From the cell containing the given text, extract its center point as [x, y] coordinate. 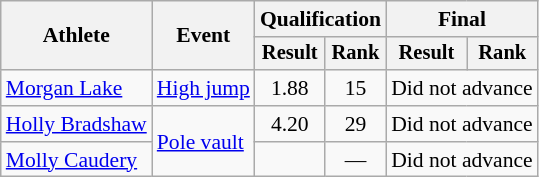
Event [204, 36]
Final [462, 19]
1.88 [290, 88]
Qualification [320, 19]
29 [356, 124]
4.20 [290, 124]
Morgan Lake [76, 88]
Holly Bradshaw [76, 124]
15 [356, 88]
Pole vault [204, 142]
Athlete [76, 36]
High jump [204, 88]
